Extract the [X, Y] coordinate from the center of the cell holding the provided text.  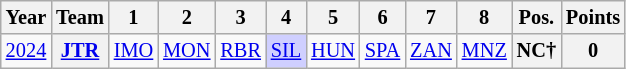
7 [431, 17]
HUN [333, 51]
IMO [134, 51]
0 [593, 51]
SPA [382, 51]
8 [484, 17]
ZAN [431, 51]
JTR [80, 51]
Pos. [536, 17]
1 [134, 17]
2 [186, 17]
Team [80, 17]
RBR [240, 51]
MON [186, 51]
MNZ [484, 51]
2024 [26, 51]
4 [286, 17]
NC† [536, 51]
SIL [286, 51]
Year [26, 17]
6 [382, 17]
Points [593, 17]
5 [333, 17]
3 [240, 17]
